Extract the (X, Y) coordinate from the center of the cell holding the provided text.  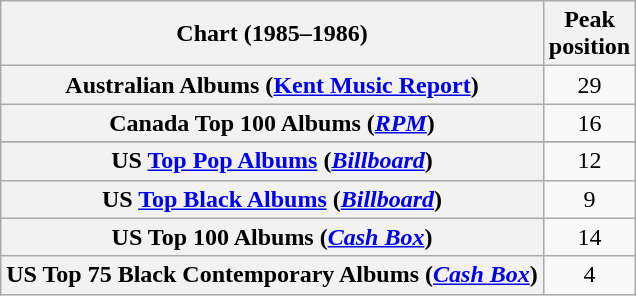
US Top Black Albums (Billboard) (272, 199)
US Top 100 Albums (Cash Box) (272, 237)
Peakposition (589, 34)
12 (589, 161)
9 (589, 199)
14 (589, 237)
US Top 75 Black Contemporary Albums (Cash Box) (272, 275)
Chart (1985–1986) (272, 34)
Canada Top 100 Albums (RPM) (272, 123)
4 (589, 275)
29 (589, 85)
US Top Pop Albums (Billboard) (272, 161)
Australian Albums (Kent Music Report) (272, 85)
16 (589, 123)
